Detect which cell encompasses the target text, then output its [x, y] center coordinate. 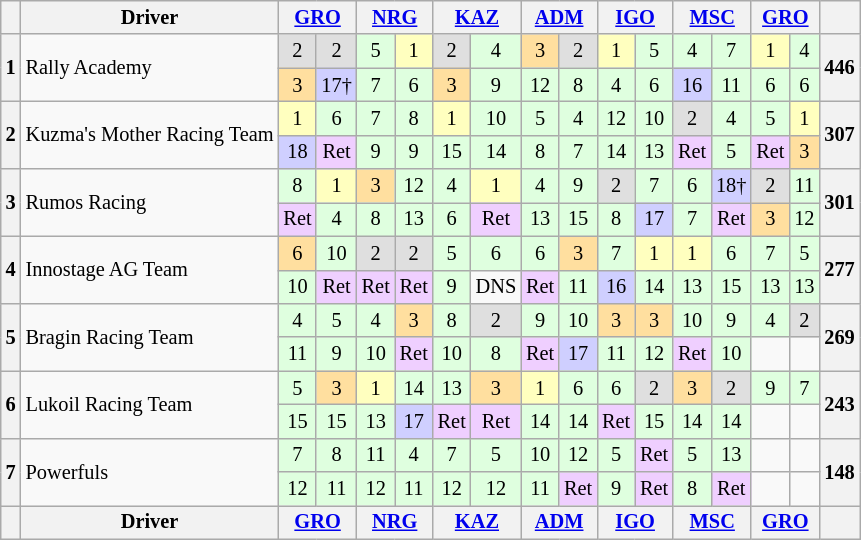
Bragin Racing Team [150, 336]
269 [839, 336]
18 [297, 152]
243 [839, 404]
301 [839, 202]
Rumos Racing [150, 202]
Kuzma's Mother Racing Team [150, 134]
307 [839, 134]
Innostage AG Team [150, 270]
148 [839, 472]
DNS [496, 287]
277 [839, 270]
446 [839, 68]
Rally Academy [150, 68]
Lukoil Racing Team [150, 404]
Powerfuls [150, 472]
17† [336, 85]
18† [731, 186]
